Identify which cell holds the provided text, then report its (x, y) central coordinate. 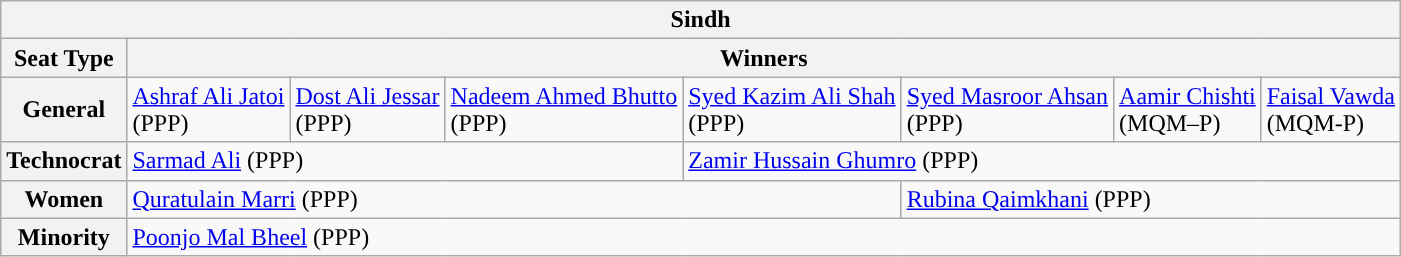
Syed Masroor Ahsan(PPP) (1007, 110)
Rubina Qaimkhani (PPP) (1150, 199)
Dost Ali Jessar(PPP) (368, 110)
Sarmad Ali (PPP) (405, 161)
Technocrat (64, 161)
Nadeem Ahmed Bhutto(PPP) (564, 110)
Seat Type (64, 58)
Syed Kazim Ali Shah(PPP) (792, 110)
Zamir Hussain Ghumro (PPP) (1042, 161)
Women (64, 199)
Minority (64, 237)
Ashraf Ali Jatoi(PPP) (208, 110)
Quratulain Marri (PPP) (514, 199)
General (64, 110)
Winners (764, 58)
Faisal Vawda(MQM-P) (1330, 110)
Poonjo Mal Bheel (PPP) (764, 237)
Aamir Chishti(MQM–P) (1188, 110)
Sindh (701, 20)
